Determine the [x, y] coordinate at the center of the cell enclosing the given text.  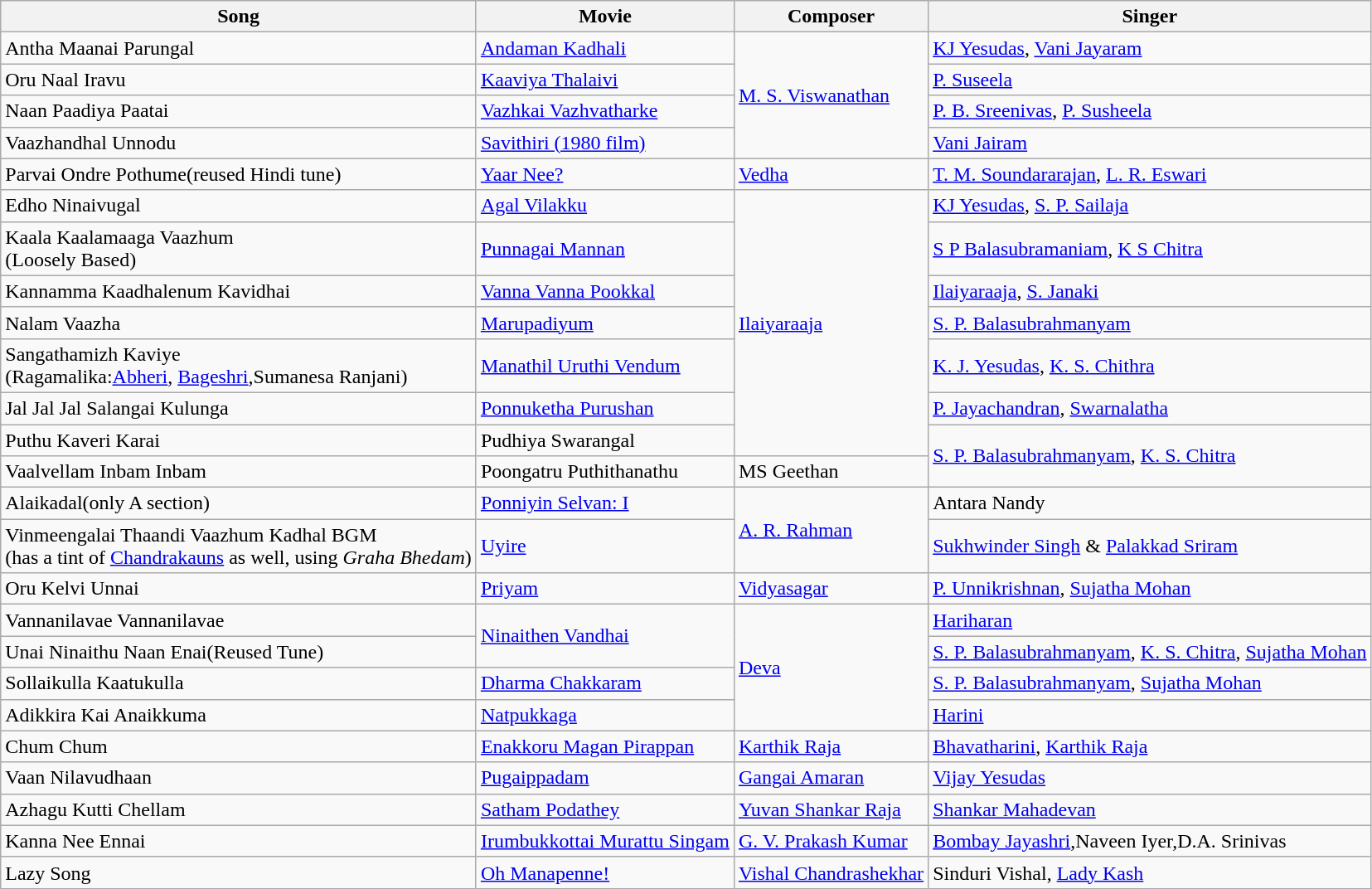
Antara Nandy [1150, 503]
Irumbukkottai Murattu Singam [605, 841]
Vaazhandhal Unnodu [239, 143]
Oru Naal Iravu [239, 80]
Satham Podathey [605, 809]
Naan Paadiya Paatai [239, 111]
Sangathamizh Kaviye(Ragamalika:Abheri, Bageshri,Sumanesa Ranjani) [239, 365]
Gangai Amaran [831, 778]
Uyire [605, 546]
Sinduri Vishal, Lady Kash [1150, 872]
Marupadiyum [605, 323]
S. P. Balasubrahmanyam, K. S. Chitra, Sujatha Mohan [1150, 652]
Kannamma Kaadhalenum Kavidhai [239, 291]
Shankar Mahadevan [1150, 809]
S. P. Balasubrahmanyam [1150, 323]
MS Geethan [831, 472]
P. Jayachandran, Swarnalatha [1150, 408]
Ilaiyaraaja [831, 323]
KJ Yesudas, Vani Jayaram [1150, 48]
Vidyasagar [831, 589]
Punnagai Mannan [605, 249]
Vannanilavae Vannanilavae [239, 620]
Manathil Uruthi Vendum [605, 365]
Azhagu Kutti Chellam [239, 809]
S. P. Balasubrahmanyam, Sujatha Mohan [1150, 683]
Adikkira Kai Anaikkuma [239, 715]
Vani Jairam [1150, 143]
A. R. Rahman [831, 531]
Edho Ninaivugal [239, 206]
Priyam [605, 589]
Oru Kelvi Unnai [239, 589]
Hariharan [1150, 620]
Dharma Chakkaram [605, 683]
T. M. Soundararajan, L. R. Eswari [1150, 174]
Jal Jal Jal Salangai Kulunga [239, 408]
Sukhwinder Singh & Palakkad Sriram [1150, 546]
Harini [1150, 715]
Vedha [831, 174]
Pugaippadam [605, 778]
P. Unnikrishnan, Sujatha Mohan [1150, 589]
Oh Manapenne! [605, 872]
P. B. Sreenivas, P. Susheela [1150, 111]
Puthu Kaveri Karai [239, 440]
Vinmeengalai Thaandi Vaazhum Kadhal BGM(has a tint of Chandrakauns as well, using Graha Bhedam) [239, 546]
Natpukkaga [605, 715]
Agal Vilakku [605, 206]
Ponniyin Selvan: I [605, 503]
Yuvan Shankar Raja [831, 809]
Vazhkai Vazhvatharke [605, 111]
Savithiri (1980 film) [605, 143]
Chum Chum [239, 746]
Singer [1150, 17]
Parvai Ondre Pothume(reused Hindi tune) [239, 174]
Sollaikulla Kaatukulla [239, 683]
Deva [831, 668]
Antha Maanai Parungal [239, 48]
Composer [831, 17]
Yaar Nee? [605, 174]
Bhavatharini, Karthik Raja [1150, 746]
Ponnuketha Purushan [605, 408]
Kanna Nee Ennai [239, 841]
Ninaithen Vandhai [605, 636]
K. J. Yesudas, K. S. Chithra [1150, 365]
Vijay Yesudas [1150, 778]
Nalam Vaazha [239, 323]
Vanna Vanna Pookkal [605, 291]
Kaala Kaalamaaga Vaazhum(Loosely Based) [239, 249]
Karthik Raja [831, 746]
Kaaviya Thalaivi [605, 80]
Unai Ninaithu Naan Enai(Reused Tune) [239, 652]
Pudhiya Swarangal [605, 440]
S. P. Balasubrahmanyam, K. S. Chitra [1150, 456]
Enakkoru Magan Pirappan [605, 746]
Bombay Jayashri,Naveen Iyer,D.A. Srinivas [1150, 841]
Alaikadal(only A section) [239, 503]
G. V. Prakash Kumar [831, 841]
Andaman Kadhali [605, 48]
Movie [605, 17]
M. S. Viswanathan [831, 95]
Lazy Song [239, 872]
Poongatru Puthithanathu [605, 472]
Vaan Nilavudhaan [239, 778]
Ilaiyaraaja, S. Janaki [1150, 291]
Vaalvellam Inbam Inbam [239, 472]
S P Balasubramaniam, K S Chitra [1150, 249]
KJ Yesudas, S. P. Sailaja [1150, 206]
P. Suseela [1150, 80]
Vishal Chandrashekhar [831, 872]
Song [239, 17]
